Find where the given text appears and provide that cell's center as [X, Y] coordinate. 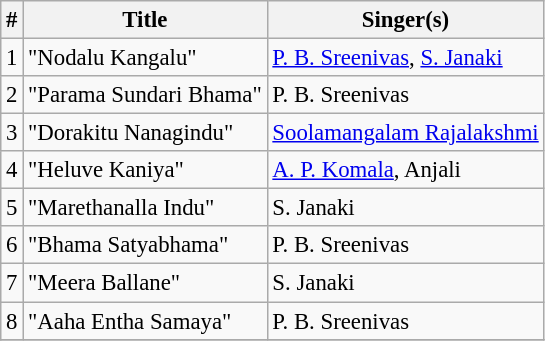
Singer(s) [406, 20]
"Dorakitu Nanagindu" [145, 133]
"Meera Ballane" [145, 283]
P. B. Sreenivas, S. Janaki [406, 58]
"Aaha Entha Samaya" [145, 321]
8 [12, 321]
"Nodalu Kangalu" [145, 58]
2 [12, 95]
1 [12, 58]
"Parama Sundari Bhama" [145, 95]
5 [12, 208]
"Heluve Kaniya" [145, 170]
4 [12, 170]
3 [12, 133]
# [12, 20]
"Bhama Satyabhama" [145, 245]
A. P. Komala, Anjali [406, 170]
7 [12, 283]
"Marethanalla Indu" [145, 208]
Title [145, 20]
Soolamangalam Rajalakshmi [406, 133]
6 [12, 245]
